For the text-containing cell, return its midpoint in (x, y) coordinate format. 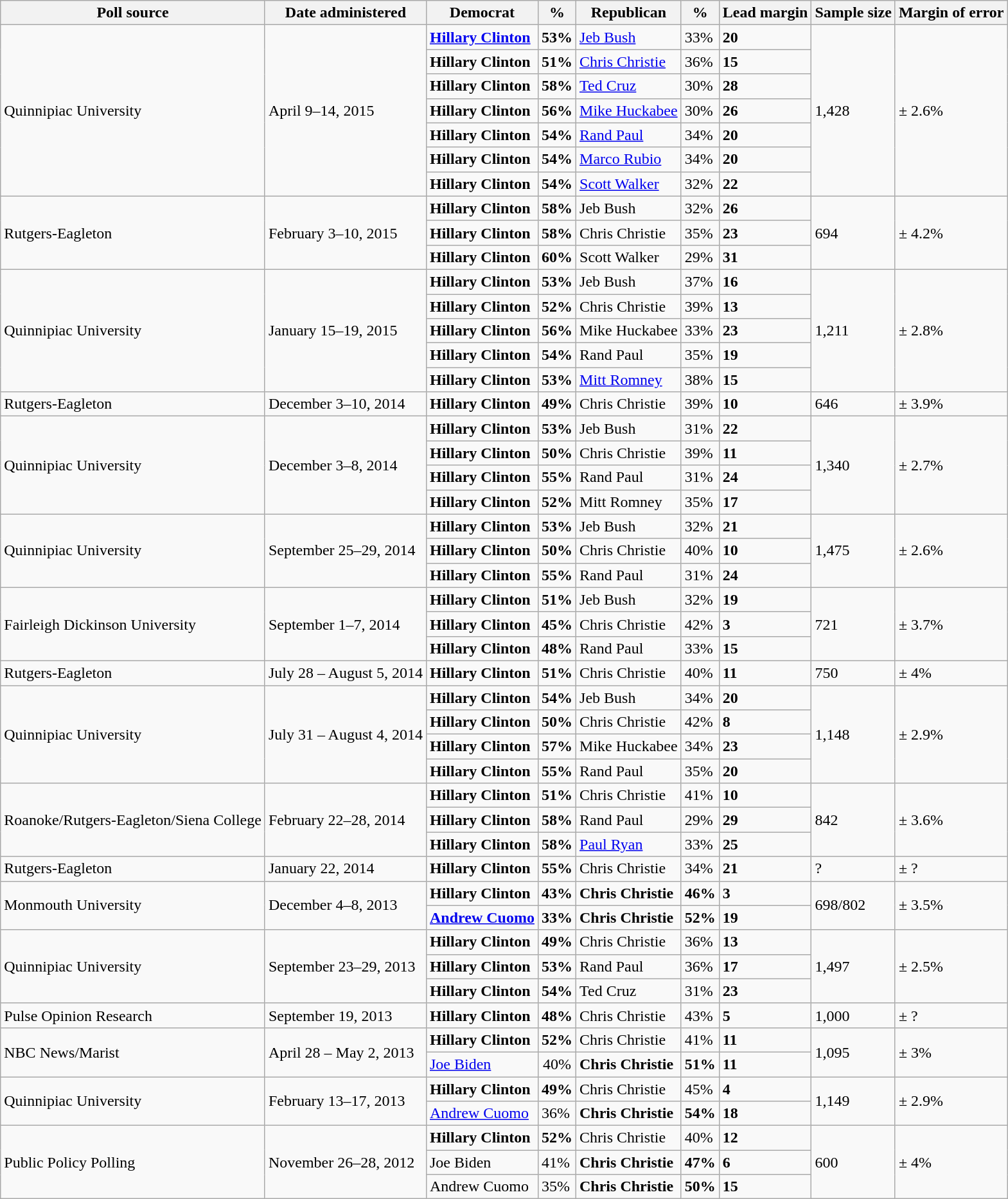
? (853, 869)
September 19, 2013 (346, 1015)
Poll source (133, 13)
± 3.6% (951, 820)
4 (765, 1089)
September 1–7, 2014 (346, 624)
± 3.7% (951, 624)
5 (765, 1015)
721 (853, 624)
16 (765, 281)
8 (765, 722)
Democrat (482, 13)
1,340 (853, 465)
47% (700, 1162)
600 (853, 1162)
750 (853, 673)
± 3.5% (951, 905)
± 4.2% (951, 233)
April 9–14, 2015 (346, 111)
± 3% (951, 1052)
July 31 – August 4, 2014 (346, 734)
September 25–29, 2014 (346, 551)
Lead margin (765, 13)
December 3–8, 2014 (346, 465)
NBC News/Marist (133, 1052)
1,000 (853, 1015)
Roanoke/Rutgers-Eagleton/Siena College (133, 820)
Republican (629, 13)
1,211 (853, 330)
1,149 (853, 1101)
6 (765, 1162)
646 (853, 404)
Monmouth University (133, 905)
Marco Rubio (629, 159)
± 2.7% (951, 465)
December 3–10, 2014 (346, 404)
November 26–28, 2012 (346, 1162)
Paul Ryan (629, 844)
July 28 – August 5, 2014 (346, 673)
29 (765, 820)
57% (556, 747)
25 (765, 844)
April 28 – May 2, 2013 (346, 1052)
± 2.5% (951, 966)
1,428 (853, 111)
December 4–8, 2013 (346, 905)
28 (765, 86)
Sample size (853, 13)
18 (765, 1114)
38% (700, 380)
Public Policy Polling (133, 1162)
February 3–10, 2015 (346, 233)
60% (556, 257)
Margin of error (951, 13)
46% (700, 893)
12 (765, 1138)
February 13–17, 2013 (346, 1101)
1,475 (853, 551)
± 2.8% (951, 330)
842 (853, 820)
September 23–29, 2013 (346, 966)
± 3.9% (951, 404)
37% (700, 281)
February 22–28, 2014 (346, 820)
698/802 (853, 905)
Fairleigh Dickinson University (133, 624)
31 (765, 257)
January 15–19, 2015 (346, 330)
694 (853, 233)
January 22, 2014 (346, 869)
1,497 (853, 966)
Pulse Opinion Research (133, 1015)
1,095 (853, 1052)
Date administered (346, 13)
1,148 (853, 734)
